Find where the given text appears and provide that cell's center as [x, y] coordinate. 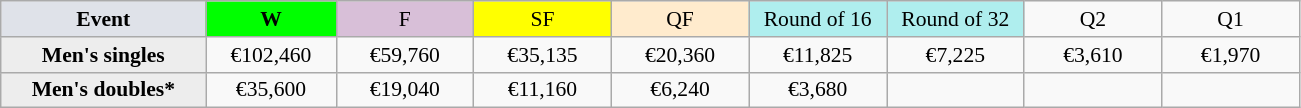
Men's doubles* [104, 90]
Q2 [1093, 19]
€11,160 [543, 90]
Event [104, 19]
€102,460 [271, 55]
Q1 [1231, 19]
QF [680, 19]
€19,040 [405, 90]
W [271, 19]
Round of 16 [818, 19]
€3,610 [1093, 55]
F [405, 19]
€20,360 [680, 55]
€59,760 [405, 55]
Men's singles [104, 55]
€35,600 [271, 90]
€7,225 [955, 55]
€3,680 [818, 90]
€1,970 [1231, 55]
SF [543, 19]
€35,135 [543, 55]
€11,825 [818, 55]
€6,240 [680, 90]
Round of 32 [955, 19]
